Extract the (x, y) coordinate from the center of the cell holding the provided text.  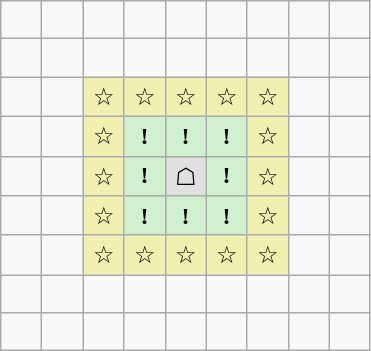
☖ (186, 176)
